Extract the [x, y] coordinate from the center of the cell holding the provided text.  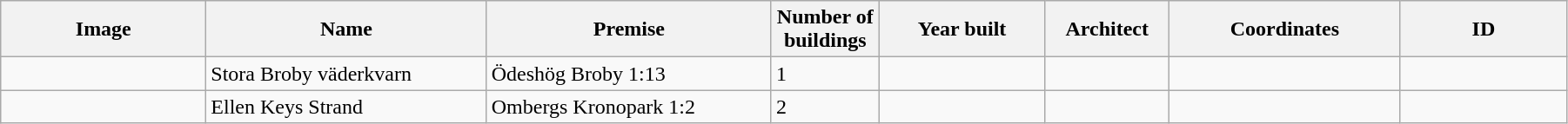
Premise [628, 29]
Architect [1107, 29]
Ödeshög Broby 1:13 [628, 74]
Image [104, 29]
Name [346, 29]
Ellen Keys Strand [346, 107]
Coordinates [1284, 29]
Ombergs Kronopark 1:2 [628, 107]
Number ofbuildings [825, 29]
ID [1483, 29]
2 [825, 107]
1 [825, 74]
Stora Broby väderkvarn [346, 74]
Year built [962, 29]
